Locate the cell with the specified text and output its (X, Y) center coordinate. 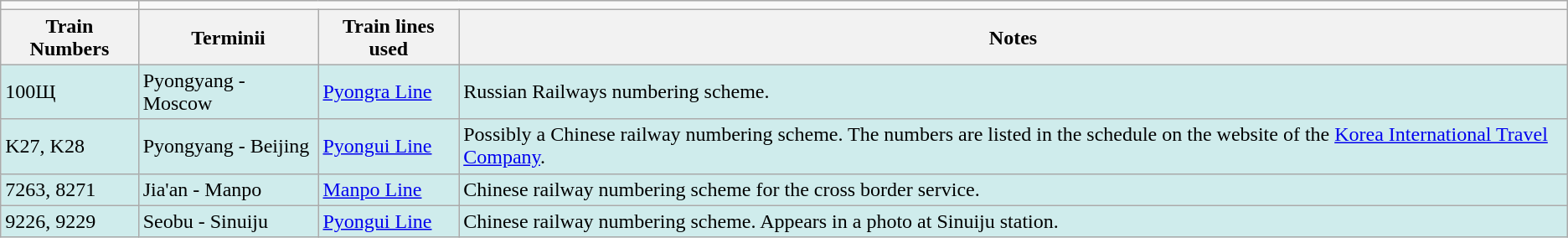
Train Numbers (70, 37)
Pyongyang - Moscow (228, 92)
Pyongyang - Beijing (228, 146)
Pyongra Line (389, 92)
Possibly a Chinese railway numbering scheme. The numbers are listed in the schedule on the website of the Korea International Travel Company. (1014, 146)
Terminii (228, 37)
Manpo Line (389, 189)
9226, 9229 (70, 221)
Train lines used (389, 37)
Chinese railway numbering scheme. Appears in a photo at Sinuiju station. (1014, 221)
Notes (1014, 37)
Jia'an - Manpo (228, 189)
7263, 8271 (70, 189)
K27, K28 (70, 146)
100Щ (70, 92)
Russian Railways numbering scheme. (1014, 92)
Chinese railway numbering scheme for the cross border service. (1014, 189)
Seobu - Sinuiju (228, 221)
